For the text-containing cell, return its midpoint in [x, y] coordinate format. 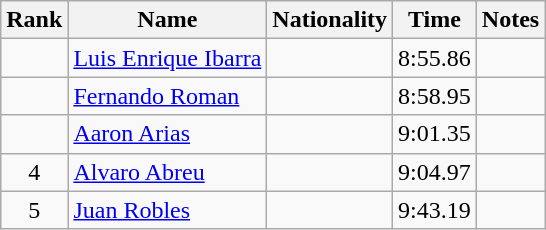
5 [34, 210]
Nationality [330, 20]
Luis Enrique Ibarra [168, 58]
Name [168, 20]
Alvaro Abreu [168, 172]
8:55.86 [435, 58]
9:01.35 [435, 134]
Rank [34, 20]
8:58.95 [435, 96]
Time [435, 20]
Fernando Roman [168, 96]
Juan Robles [168, 210]
9:43.19 [435, 210]
Aaron Arias [168, 134]
Notes [510, 20]
4 [34, 172]
9:04.97 [435, 172]
